Return the [X, Y] coordinate for the center point of the cell that contains the specified text.  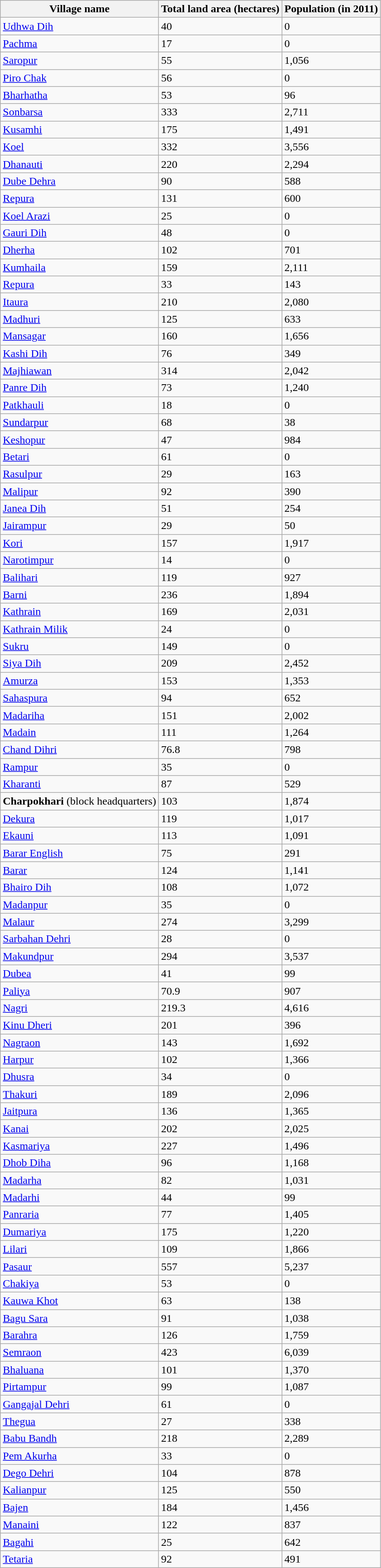
101 [220, 1370]
Jaitpura [80, 1111]
Thegua [80, 1421]
1,866 [331, 1249]
2,452 [331, 663]
1,370 [331, 1370]
701 [331, 250]
109 [220, 1249]
Janea Dih [80, 509]
1,072 [331, 887]
Bagu Sara [80, 1318]
1,366 [331, 1060]
184 [220, 1507]
Kanai [80, 1129]
Siya Dih [80, 663]
333 [220, 112]
600 [331, 198]
Balihari [80, 577]
1,692 [331, 1042]
1,917 [331, 543]
1,456 [331, 1507]
5,237 [331, 1266]
Kori [80, 543]
338 [331, 1421]
984 [331, 439]
51 [220, 509]
40 [220, 26]
642 [331, 1542]
Malaur [80, 922]
Semraon [80, 1353]
Bhaluana [80, 1370]
1,264 [331, 732]
Dhob Diha [80, 1163]
Jairampur [80, 526]
77 [220, 1215]
Population (in 2011) [331, 9]
75 [220, 853]
124 [220, 870]
Paliya [80, 991]
927 [331, 577]
27 [220, 1421]
108 [220, 887]
Sundarpur [80, 422]
Bharhatha [80, 95]
Dekura [80, 819]
Kalianpur [80, 1490]
837 [331, 1525]
68 [220, 422]
2,042 [331, 371]
Total land area (hectares) [220, 9]
Kashi Dih [80, 353]
Panre Dih [80, 388]
34 [220, 1077]
798 [331, 749]
529 [331, 784]
2,002 [331, 715]
Dhanauti [80, 164]
70.9 [220, 991]
87 [220, 784]
38 [331, 422]
Bagahi [80, 1542]
136 [220, 1111]
3,556 [331, 147]
Malipur [80, 491]
50 [331, 526]
1,038 [331, 1318]
Panraria [80, 1215]
Kathrain Milik [80, 629]
159 [220, 267]
122 [220, 1525]
3,299 [331, 922]
Madhuri [80, 319]
Dubea [80, 973]
Village name [80, 9]
1,056 [331, 61]
Itaura [80, 302]
73 [220, 388]
Amurza [80, 681]
Saropur [80, 61]
588 [331, 181]
Sonbarsa [80, 112]
390 [331, 491]
291 [331, 853]
157 [220, 543]
Dherha [80, 250]
138 [331, 1301]
153 [220, 681]
131 [220, 198]
Madain [80, 732]
Kumhaila [80, 267]
169 [220, 612]
1,220 [331, 1232]
63 [220, 1301]
111 [220, 732]
Chakiya [80, 1283]
907 [331, 991]
Pachma [80, 43]
6,039 [331, 1353]
396 [331, 1025]
Rasulpur [80, 474]
90 [220, 181]
Barar [80, 870]
76.8 [220, 749]
Udhwa Dih [80, 26]
Kauwa Khot [80, 1301]
Dhusra [80, 1077]
227 [220, 1146]
Nagri [80, 1008]
149 [220, 646]
1,759 [331, 1335]
Kusamhi [80, 129]
4,616 [331, 1008]
Narotimpur [80, 560]
236 [220, 595]
209 [220, 663]
Madarha [80, 1180]
Thakuri [80, 1094]
47 [220, 439]
Madariha [80, 715]
Majhiawan [80, 371]
41 [220, 973]
48 [220, 233]
103 [220, 801]
3,537 [331, 956]
1,353 [331, 681]
28 [220, 939]
Barni [80, 595]
Bhairo Dih [80, 887]
Dumariya [80, 1232]
557 [220, 1266]
332 [220, 147]
1,017 [331, 819]
Kasmariya [80, 1146]
56 [220, 78]
2,294 [331, 164]
Charpokhari (block headquarters) [80, 801]
Dego Dehri [80, 1473]
Manaini [80, 1525]
Betari [80, 457]
Sahaspura [80, 698]
218 [220, 1439]
219.3 [220, 1008]
160 [220, 336]
17 [220, 43]
Makundpur [80, 956]
423 [220, 1353]
14 [220, 560]
55 [220, 61]
2,080 [331, 302]
2,031 [331, 612]
113 [220, 836]
Tetaria [80, 1559]
1,087 [331, 1387]
Harpur [80, 1060]
104 [220, 1473]
633 [331, 319]
Barahra [80, 1335]
24 [220, 629]
44 [220, 1197]
94 [220, 698]
202 [220, 1129]
Madanpur [80, 905]
Dube Dehra [80, 181]
Koel [80, 147]
314 [220, 371]
Kinu Dheri [80, 1025]
Gauri Dih [80, 233]
Bajen [80, 1507]
Madarhi [80, 1197]
189 [220, 1094]
2,711 [331, 112]
1,894 [331, 595]
126 [220, 1335]
91 [220, 1318]
Chand Dihri [80, 749]
Koel Arazi [80, 216]
Mansagar [80, 336]
163 [331, 474]
1,031 [331, 1180]
652 [331, 698]
1,491 [331, 129]
1,240 [331, 388]
274 [220, 922]
254 [331, 509]
18 [220, 405]
2,096 [331, 1094]
Kharanti [80, 784]
550 [331, 1490]
1,874 [331, 801]
2,025 [331, 1129]
Keshopur [80, 439]
2,111 [331, 267]
Piro Chak [80, 78]
151 [220, 715]
Nagraon [80, 1042]
Sukru [80, 646]
82 [220, 1180]
2,289 [331, 1439]
1,365 [331, 1111]
1,141 [331, 870]
Lilari [80, 1249]
491 [331, 1559]
1,656 [331, 336]
210 [220, 302]
1,405 [331, 1215]
Pirtampur [80, 1387]
Barar English [80, 853]
201 [220, 1025]
Patkhauli [80, 405]
1,091 [331, 836]
Rampur [80, 767]
Gangajal Dehri [80, 1404]
1,168 [331, 1163]
Pem Akurha [80, 1456]
349 [331, 353]
294 [220, 956]
220 [220, 164]
Ekauni [80, 836]
1,496 [331, 1146]
878 [331, 1473]
Babu Bandh [80, 1439]
Kathrain [80, 612]
Pasaur [80, 1266]
Sarbahan Dehri [80, 939]
76 [220, 353]
